Return [x, y] of the center of cell containing provided text 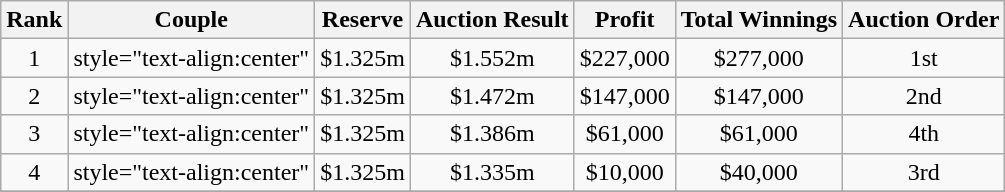
Auction Order [924, 20]
$10,000 [624, 172]
3rd [924, 172]
1 [34, 58]
$40,000 [758, 172]
Reserve [363, 20]
2nd [924, 96]
$1.552m [492, 58]
1st [924, 58]
Total Winnings [758, 20]
$1.335m [492, 172]
Profit [624, 20]
Auction Result [492, 20]
2 [34, 96]
$277,000 [758, 58]
3 [34, 134]
$1.472m [492, 96]
$1.386m [492, 134]
Rank [34, 20]
Couple [192, 20]
4 [34, 172]
4th [924, 134]
$227,000 [624, 58]
